Extract the (x, y) coordinate from the center of the cell holding the provided text.  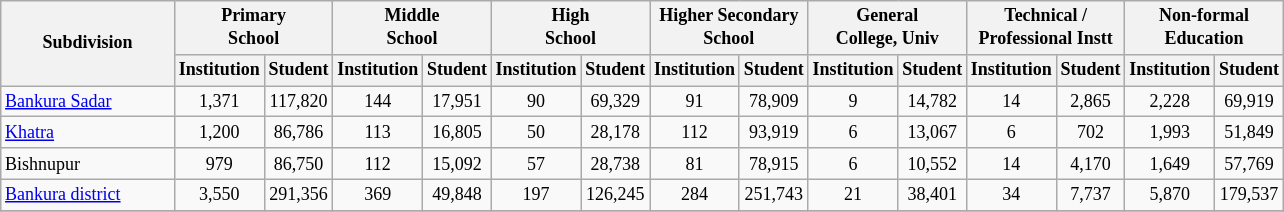
369 (378, 194)
Bishnupur (88, 164)
197 (536, 194)
10,552 (932, 164)
126,245 (616, 194)
979 (219, 164)
93,919 (774, 132)
78,915 (774, 164)
49,848 (458, 194)
69,919 (1250, 102)
86,786 (298, 132)
50 (536, 132)
2,865 (1090, 102)
38,401 (932, 194)
702 (1090, 132)
91 (695, 102)
90 (536, 102)
15,092 (458, 164)
Higher SecondarySchool (729, 28)
13,067 (932, 132)
3,550 (219, 194)
21 (853, 194)
284 (695, 194)
86,750 (298, 164)
117,820 (298, 102)
GeneralCollege, Univ (887, 28)
78,909 (774, 102)
14,782 (932, 102)
28,178 (616, 132)
5,870 (1170, 194)
4,170 (1090, 164)
57,769 (1250, 164)
1,371 (219, 102)
PrimarySchool (253, 28)
51,849 (1250, 132)
1,200 (219, 132)
17,951 (458, 102)
69,329 (616, 102)
16,805 (458, 132)
Technical /Professional Instt (1045, 28)
81 (695, 164)
9 (853, 102)
7,737 (1090, 194)
28,738 (616, 164)
Bankura Sadar (88, 102)
1,993 (1170, 132)
1,649 (1170, 164)
251,743 (774, 194)
144 (378, 102)
57 (536, 164)
MiddleSchool (412, 28)
179,537 (1250, 194)
Khatra (88, 132)
113 (378, 132)
Subdivision (88, 44)
34 (1011, 194)
Bankura district (88, 194)
2,228 (1170, 102)
291,356 (298, 194)
HighSchool (570, 28)
Non-formalEducation (1204, 28)
